For the text-containing cell, return its midpoint in [X, Y] coordinate format. 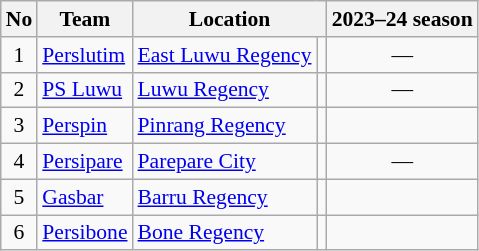
Parepare City [225, 162]
Persibone [84, 233]
Gasbar [84, 197]
Barru Regency [225, 197]
East Luwu Regency [225, 55]
2 [20, 90]
Bone Regency [225, 233]
Persipare [84, 162]
2023–24 season [402, 19]
6 [20, 233]
Location [230, 19]
Perspin [84, 126]
Luwu Regency [225, 90]
5 [20, 197]
Perslutim [84, 55]
1 [20, 55]
4 [20, 162]
No [20, 19]
Pinrang Regency [225, 126]
PS Luwu [84, 90]
3 [20, 126]
Team [84, 19]
